From the cell containing the given text, extract its center point as (x, y) coordinate. 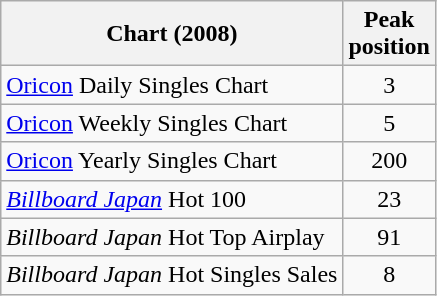
Oricon Yearly Singles Chart (172, 161)
91 (389, 237)
Chart (2008) (172, 34)
Billboard Japan Hot Top Airplay (172, 237)
Billboard Japan Hot 100 (172, 199)
200 (389, 161)
8 (389, 275)
Billboard Japan Hot Singles Sales (172, 275)
3 (389, 85)
Oricon Weekly Singles Chart (172, 123)
23 (389, 199)
Peakposition (389, 34)
5 (389, 123)
Oricon Daily Singles Chart (172, 85)
